Identify which cell holds the provided text, then report its [X, Y] central coordinate. 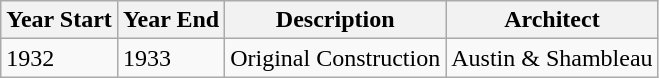
Description [336, 20]
Austin & Shambleau [552, 58]
1932 [60, 58]
Original Construction [336, 58]
Architect [552, 20]
1933 [170, 58]
Year End [170, 20]
Year Start [60, 20]
